Detect which cell encompasses the target text, then output its [x, y] center coordinate. 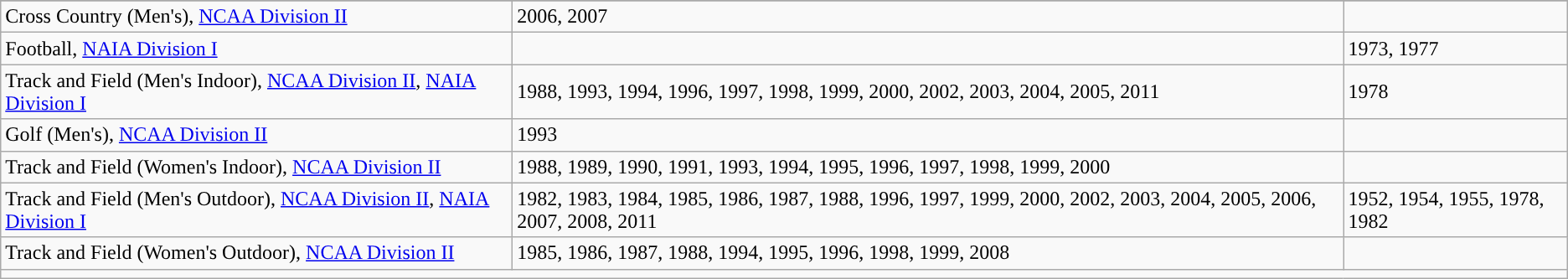
1982, 1983, 1984, 1985, 1986, 1987, 1988, 1996, 1997, 1999, 2000, 2002, 2003, 2004, 2005, 2006, 2007, 2008, 2011 [928, 209]
Track and Field (Women's Outdoor), NCAA Division II [256, 253]
Golf (Men's), NCAA Division II [256, 135]
1985, 1986, 1987, 1988, 1994, 1995, 1996, 1998, 1999, 2008 [928, 253]
Track and Field (Men's Outdoor), NCAA Division II, NAIA Division I [256, 209]
1988, 1989, 1990, 1991, 1993, 1994, 1995, 1996, 1997, 1998, 1999, 2000 [928, 167]
1973, 1977 [1456, 49]
1978 [1456, 92]
Football, NAIA Division I [256, 49]
1993 [928, 135]
1952, 1954, 1955, 1978, 1982 [1456, 209]
Track and Field (Women's Indoor), NCAA Division II [256, 167]
Track and Field (Men's Indoor), NCAA Division II, NAIA Division I [256, 92]
2006, 2007 [928, 17]
Cross Country (Men's), NCAA Division II [256, 17]
1988, 1993, 1994, 1996, 1997, 1998, 1999, 2000, 2002, 2003, 2004, 2005, 2011 [928, 92]
